Find where the given text appears and provide that cell's center as (X, Y) coordinate. 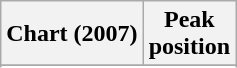
Chart (2007) (72, 34)
Peakposition (189, 34)
